Determine the [x, y] coordinate at the center of the cell enclosing the given text.  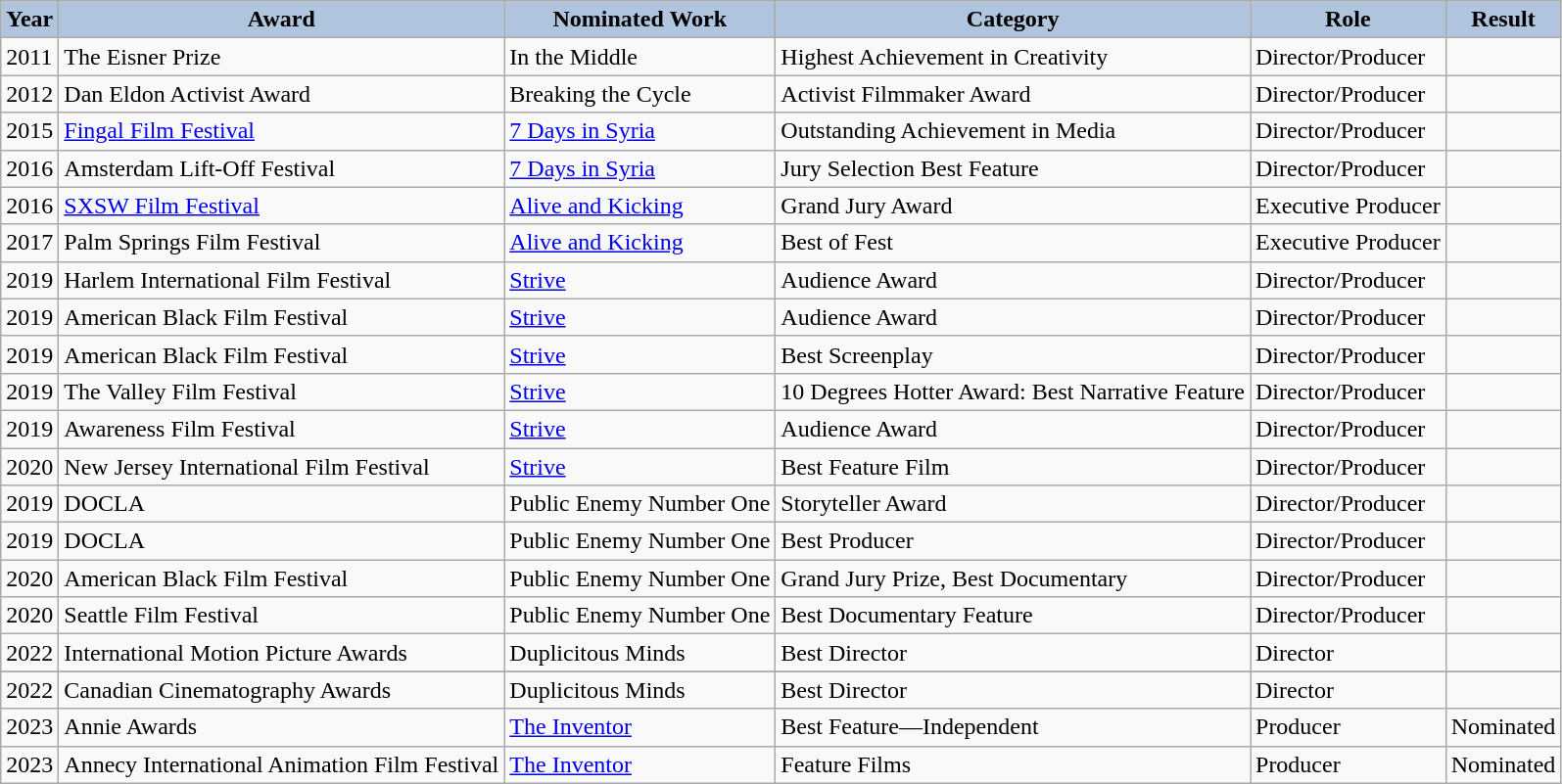
Feature Films [1013, 764]
Nominated Work [640, 20]
Best of Fest [1013, 243]
Role [1348, 20]
Result [1503, 20]
International Motion Picture Awards [282, 653]
Awareness Film Festival [282, 429]
Best Documentary Feature [1013, 616]
New Jersey International Film Festival [282, 467]
Seattle Film Festival [282, 616]
Award [282, 20]
Dan Eldon Activist Award [282, 94]
10 Degrees Hotter Award: Best Narrative Feature [1013, 392]
Year [29, 20]
The Valley Film Festival [282, 392]
Outstanding Achievement in Media [1013, 131]
Amsterdam Lift-Off Festival [282, 168]
Breaking the Cycle [640, 94]
2017 [29, 243]
Activist Filmmaker Award [1013, 94]
2011 [29, 57]
The Eisner Prize [282, 57]
Annecy International Animation Film Festival [282, 764]
In the Middle [640, 57]
Best Feature—Independent [1013, 727]
Category [1013, 20]
SXSW Film Festival [282, 206]
Harlem International Film Festival [282, 280]
Palm Springs Film Festival [282, 243]
2012 [29, 94]
Highest Achievement in Creativity [1013, 57]
Best Screenplay [1013, 354]
2015 [29, 131]
Storyteller Award [1013, 504]
Canadian Cinematography Awards [282, 690]
Grand Jury Prize, Best Documentary [1013, 578]
Annie Awards [282, 727]
Fingal Film Festival [282, 131]
Best Producer [1013, 541]
Jury Selection Best Feature [1013, 168]
Best Feature Film [1013, 467]
Grand Jury Award [1013, 206]
